Capture the cell that displays the provided text and extract its (x, y) central coordinate. 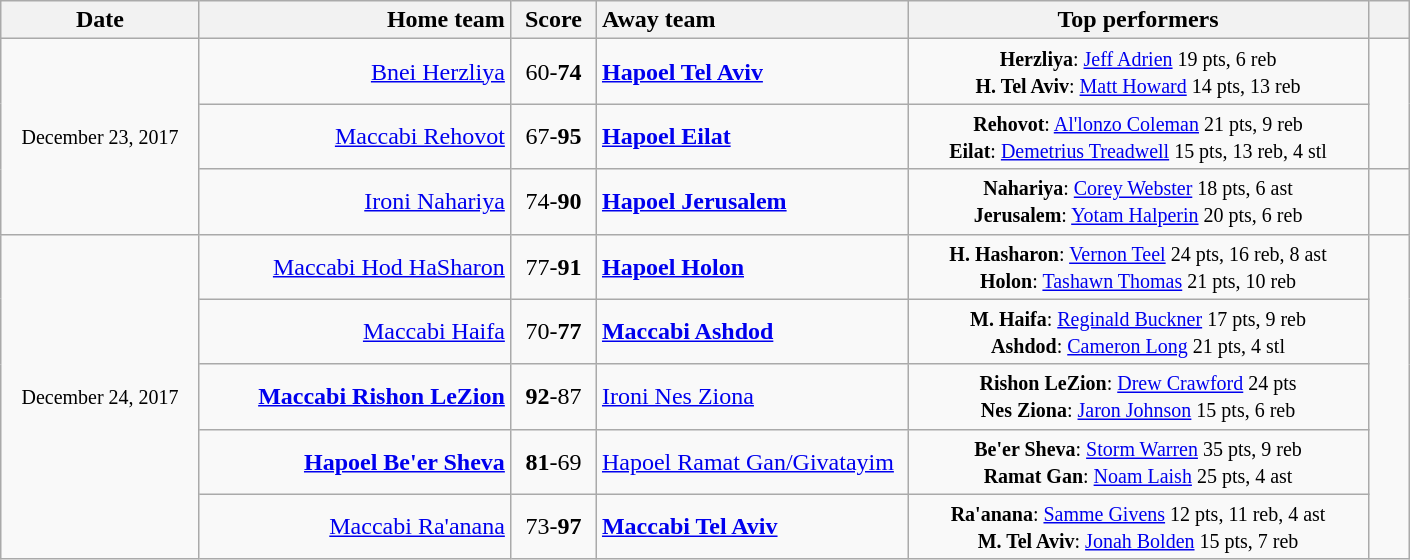
Ra'anana: Samme Givens 12 pts, 11 reb, 4 astM. Tel Aviv: Jonah Bolden 15 pts, 7 reb (1138, 526)
Maccabi Hod HaSharon (354, 266)
Away team (752, 20)
67-95 (553, 136)
Maccabi Tel Aviv (752, 526)
Herzliya: Jeff Adrien 19 pts, 6 reb H. Tel Aviv: Matt Howard 14 pts, 13 reb (1138, 72)
Rishon LeZion: Drew Crawford 24 ptsNes Ziona: Jaron Johnson 15 pts, 6 reb (1138, 396)
Hapoel Tel Aviv (752, 72)
Ironi Nahariya (354, 202)
70-77 (553, 332)
Nahariya: Corey Webster 18 pts, 6 astJerusalem: Yotam Halperin 20 pts, 6 reb (1138, 202)
Maccabi Ra'anana (354, 526)
Bnei Herzliya (354, 72)
Hapoel Be'er Sheva (354, 462)
73-97 (553, 526)
Maccabi Rehovot (354, 136)
Hapoel Eilat (752, 136)
Maccabi Haifa (354, 332)
Maccabi Rishon LeZion (354, 396)
Top performers (1138, 20)
Score (553, 20)
December 23, 2017 (100, 136)
Hapoel Holon (752, 266)
81-69 (553, 462)
Home team (354, 20)
74-90 (553, 202)
77-91 (553, 266)
Hapoel Ramat Gan/Givatayim (752, 462)
Be'er Sheva: Storm Warren 35 pts, 9 rebRamat Gan: Noam Laish 25 pts, 4 ast (1138, 462)
Hapoel Jerusalem (752, 202)
Maccabi Ashdod (752, 332)
M. Haifa: Reginald Buckner 17 pts, 9 rebAshdod: Cameron Long 21 pts, 4 stl (1138, 332)
60-74 (553, 72)
Date (100, 20)
92-87 (553, 396)
Rehovot: Al'lonzo Coleman 21 pts, 9 rebEilat: Demetrius Treadwell 15 pts, 13 reb, 4 stl (1138, 136)
Ironi Nes Ziona (752, 396)
H. Hasharon: Vernon Teel 24 pts, 16 reb, 8 astHolon: Tashawn Thomas 21 pts, 10 reb (1138, 266)
December 24, 2017 (100, 396)
